Provide the [X, Y] coordinate of the cell's center where the given text is located.  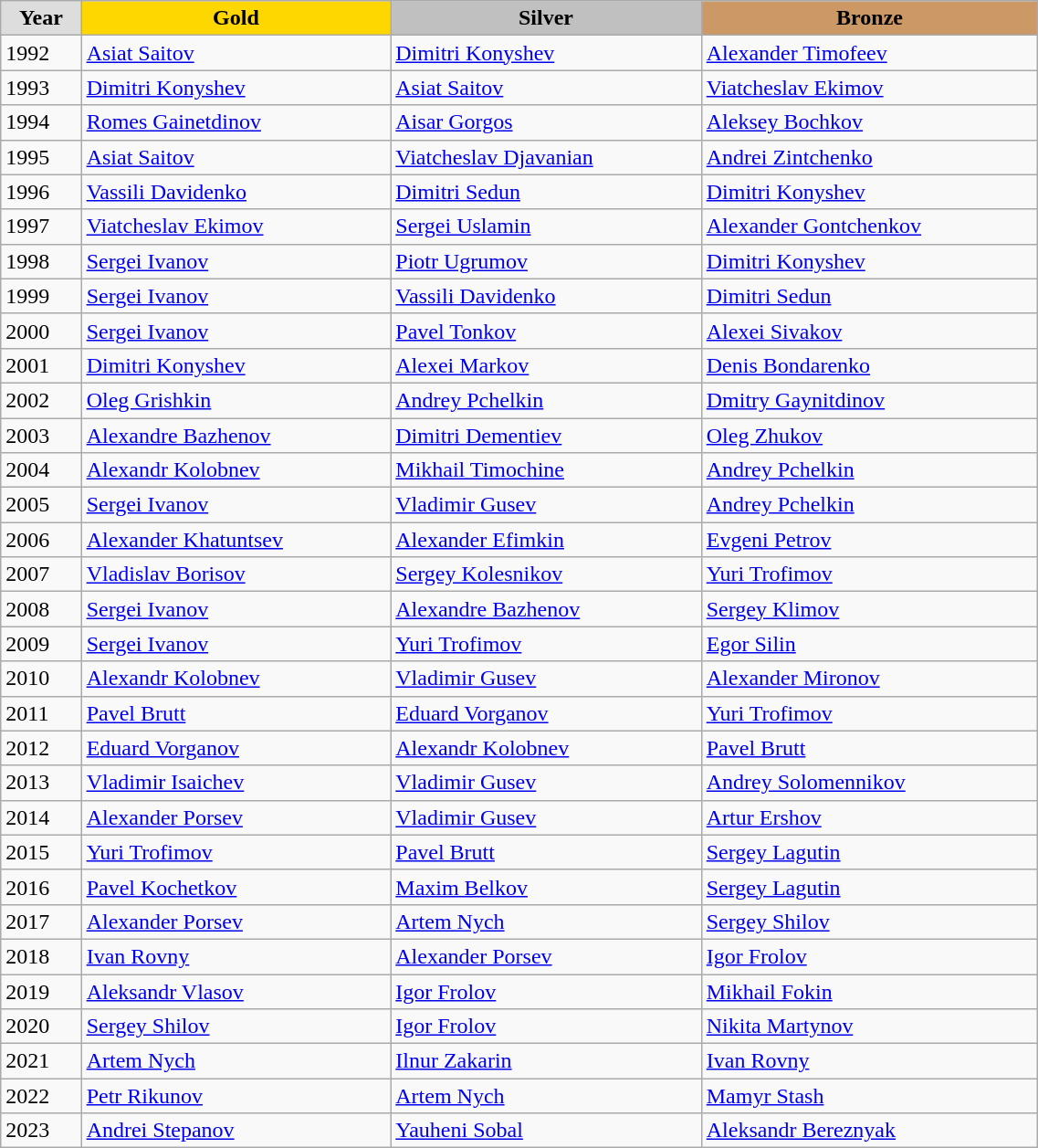
2000 [41, 331]
2021 [41, 1061]
2019 [41, 991]
2010 [41, 679]
2006 [41, 540]
Vladimir Isaichev [236, 783]
Viatcheslav Djavanian [546, 157]
Aleksandr Vlasov [236, 991]
Pavel Tonkov [546, 331]
1998 [41, 261]
2009 [41, 644]
Alexander Gontchenkov [869, 226]
1992 [41, 53]
Mikhail Fokin [869, 991]
2013 [41, 783]
2008 [41, 609]
2005 [41, 505]
Year [41, 18]
Vladislav Borisov [236, 574]
2007 [41, 574]
Artur Ershov [869, 817]
1999 [41, 296]
Alexander Efimkin [546, 540]
2018 [41, 956]
Dmitry Gaynitdinov [869, 400]
Aleksandr Bereznyak [869, 1131]
2016 [41, 887]
Aisar Gorgos [546, 122]
Yauheni Sobal [546, 1131]
Ilnur Zakarin [546, 1061]
Denis Bondarenko [869, 365]
Alexander Timofeev [869, 53]
Oleg Zhukov [869, 436]
Piotr Ugrumov [546, 261]
Petr Rikunov [236, 1096]
2017 [41, 922]
Alexander Khatuntsev [236, 540]
Sergey Kolesnikov [546, 574]
1995 [41, 157]
1994 [41, 122]
2020 [41, 1027]
2015 [41, 852]
2002 [41, 400]
Andrei Stepanov [236, 1131]
Pavel Kochetkov [236, 887]
Mikhail Timochine [546, 470]
Mamyr Stash [869, 1096]
2022 [41, 1096]
Silver [546, 18]
Gold [236, 18]
Oleg Grishkin [236, 400]
Alexander Mironov [869, 679]
Maxim Belkov [546, 887]
Nikita Martynov [869, 1027]
1996 [41, 192]
1993 [41, 88]
2011 [41, 713]
2001 [41, 365]
2003 [41, 436]
2012 [41, 748]
Alexei Sivakov [869, 331]
Romes Gainetdinov [236, 122]
Dimitri Dementiev [546, 436]
2004 [41, 470]
2023 [41, 1131]
Sergey Klimov [869, 609]
1997 [41, 226]
Alexei Markov [546, 365]
Andrei Zintchenko [869, 157]
Andrey Solomennikov [869, 783]
2014 [41, 817]
Bronze [869, 18]
Aleksey Bochkov [869, 122]
Sergei Uslamin [546, 226]
Evgeni Petrov [869, 540]
Egor Silin [869, 644]
